Scan for the cell matching the given text and deliver its (X, Y) coordinate at center. 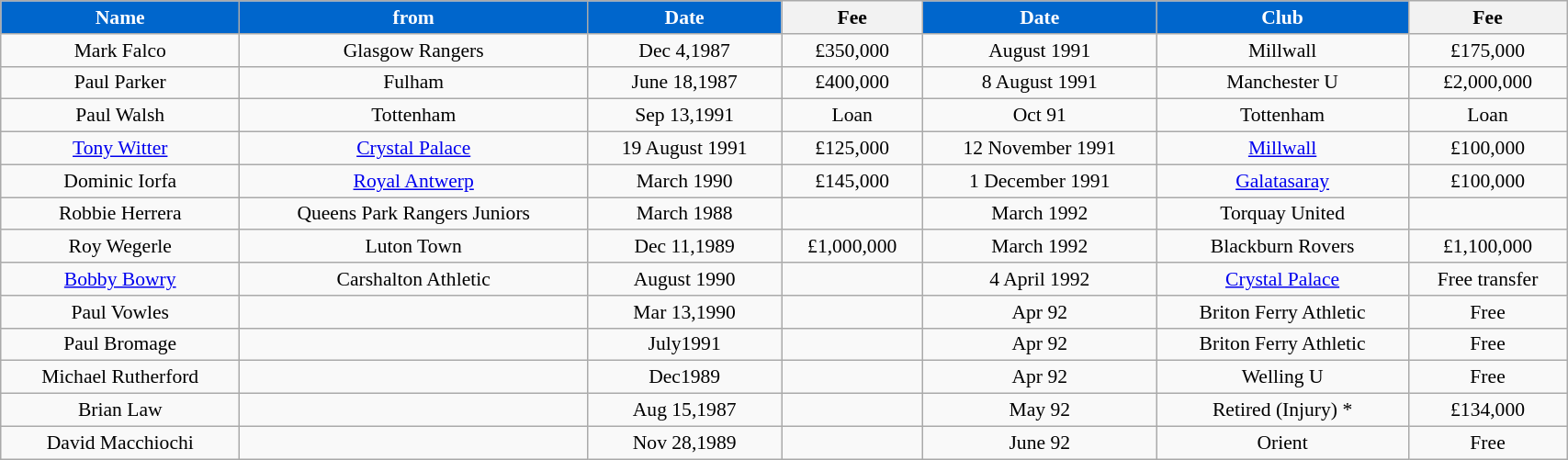
£134,000 (1487, 410)
Luton Town (413, 247)
£400,000 (852, 83)
Aug 15,1987 (685, 410)
Retired (Injury) * (1282, 410)
Galatasaray (1282, 181)
1 December 1991 (1040, 181)
Queens Park Rangers Juniors (413, 214)
Dec1989 (685, 377)
Paul Vowles (120, 312)
Glasgow Rangers (413, 50)
4 April 1992 (1040, 279)
Mar 13,1990 (685, 312)
Oct 91 (1040, 116)
Free transfer (1487, 279)
Sep 13,1991 (685, 116)
£350,000 (852, 50)
£125,000 (852, 149)
Name (120, 17)
Robbie Herrera (120, 214)
Brian Law (120, 410)
Michael Rutherford (120, 377)
£175,000 (1487, 50)
12 November 1991 (1040, 149)
Tony Witter (120, 149)
June 18,1987 (685, 83)
Manchester U (1282, 83)
Blackburn Rovers (1282, 247)
July1991 (685, 344)
£1,000,000 (852, 247)
19 August 1991 (685, 149)
August 1990 (685, 279)
March 1990 (685, 181)
Roy Wegerle (120, 247)
Paul Bromage (120, 344)
Mark Falco (120, 50)
Welling U (1282, 377)
from (413, 17)
August 1991 (1040, 50)
Paul Walsh (120, 116)
March 1988 (685, 214)
8 August 1991 (1040, 83)
David Macchiochi (120, 443)
£145,000 (852, 181)
Carshalton Athletic (413, 279)
Orient (1282, 443)
Paul Parker (120, 83)
Dec 4,1987 (685, 50)
Royal Antwerp (413, 181)
Fulham (413, 83)
£1,100,000 (1487, 247)
Torquay United (1282, 214)
Nov 28,1989 (685, 443)
Dec 11,1989 (685, 247)
Club (1282, 17)
May 92 (1040, 410)
Dominic Iorfa (120, 181)
£2,000,000 (1487, 83)
Bobby Bowry (120, 279)
June 92 (1040, 443)
